Search for the cell housing the specified text and yield its [x, y] center coordinate. 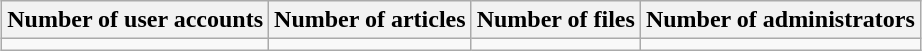
Number of user accounts [136, 20]
Number of files [556, 20]
Number of administrators [780, 20]
Number of articles [370, 20]
